Search for the cell housing the specified text and yield its [x, y] center coordinate. 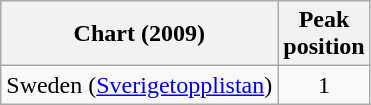
Sweden (Sverigetopplistan) [140, 85]
1 [324, 85]
Chart (2009) [140, 34]
Peakposition [324, 34]
